Scan for the cell matching the given text and deliver its (X, Y) coordinate at center. 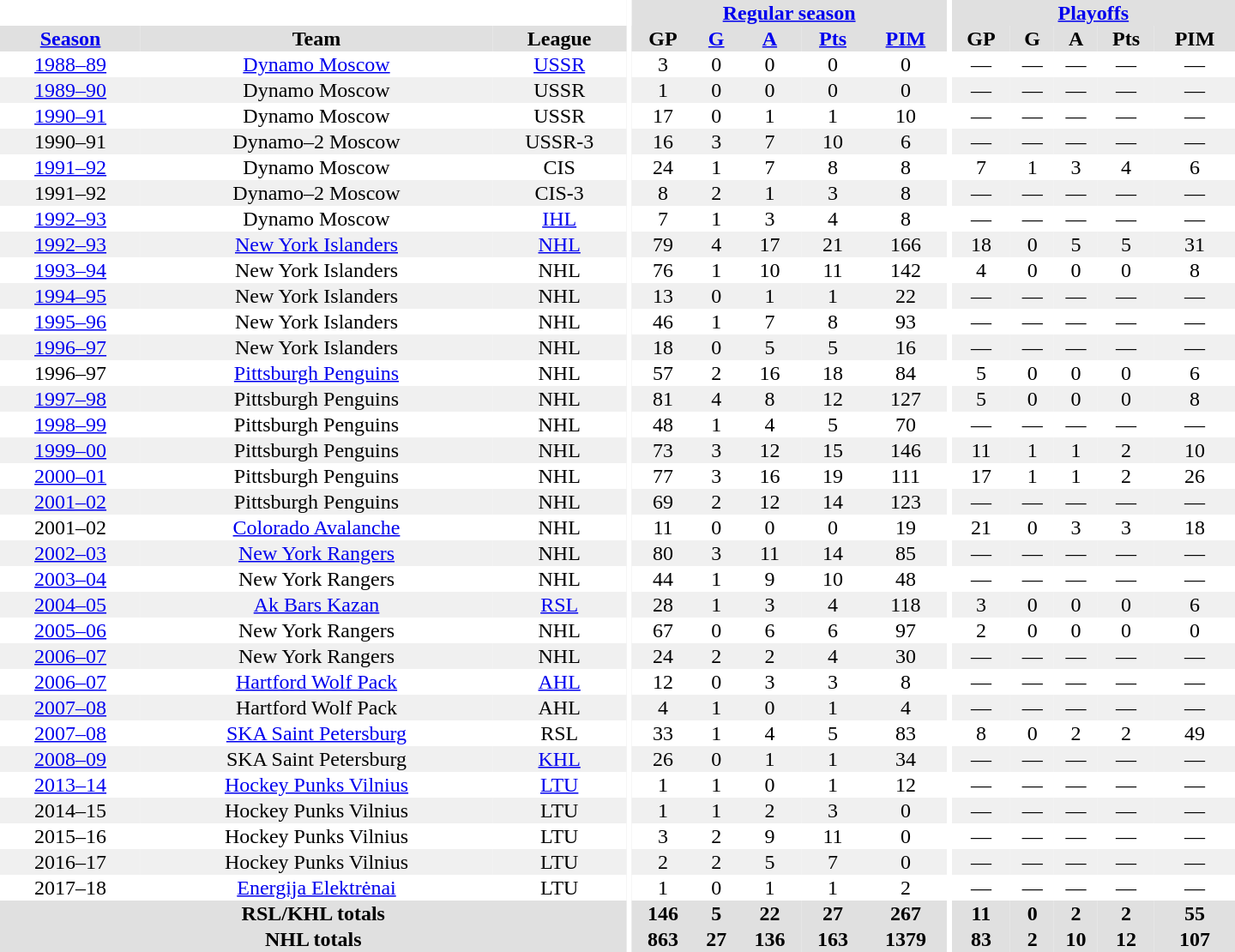
55 (1195, 913)
CIS (559, 167)
70 (906, 425)
30 (906, 656)
123 (906, 502)
81 (663, 399)
111 (906, 476)
Ak Bars Kazan (316, 605)
2016–17 (70, 862)
1989–90 (70, 90)
84 (906, 373)
1379 (906, 939)
1999–00 (70, 450)
2003–04 (70, 579)
1994–95 (70, 296)
44 (663, 579)
Playoffs (1093, 13)
107 (1195, 939)
34 (906, 759)
267 (906, 913)
CIS-3 (559, 193)
118 (906, 605)
Regular season (789, 13)
31 (1195, 244)
KHL (559, 759)
142 (906, 270)
1998–99 (70, 425)
NHL totals (314, 939)
97 (906, 630)
69 (663, 502)
2017–18 (70, 888)
49 (1195, 733)
2004–05 (70, 605)
166 (906, 244)
77 (663, 476)
57 (663, 373)
USSR-3 (559, 142)
127 (906, 399)
2002–03 (70, 553)
2000–01 (70, 476)
2005–06 (70, 630)
33 (663, 733)
League (559, 39)
163 (833, 939)
2014–15 (70, 810)
93 (906, 322)
15 (833, 450)
85 (906, 553)
2015–16 (70, 836)
1993–94 (70, 270)
67 (663, 630)
Colorado Avalanche (316, 527)
2013–14 (70, 785)
Season (70, 39)
1997–98 (70, 399)
RSL/KHL totals (314, 913)
863 (663, 939)
IHL (559, 219)
73 (663, 450)
136 (770, 939)
76 (663, 270)
46 (663, 322)
80 (663, 553)
28 (663, 605)
79 (663, 244)
1988–89 (70, 64)
13 (663, 296)
1995–96 (70, 322)
Energija Elektrėnai (316, 888)
2008–09 (70, 759)
Team (316, 39)
